Return [x, y] of the center of cell containing provided text 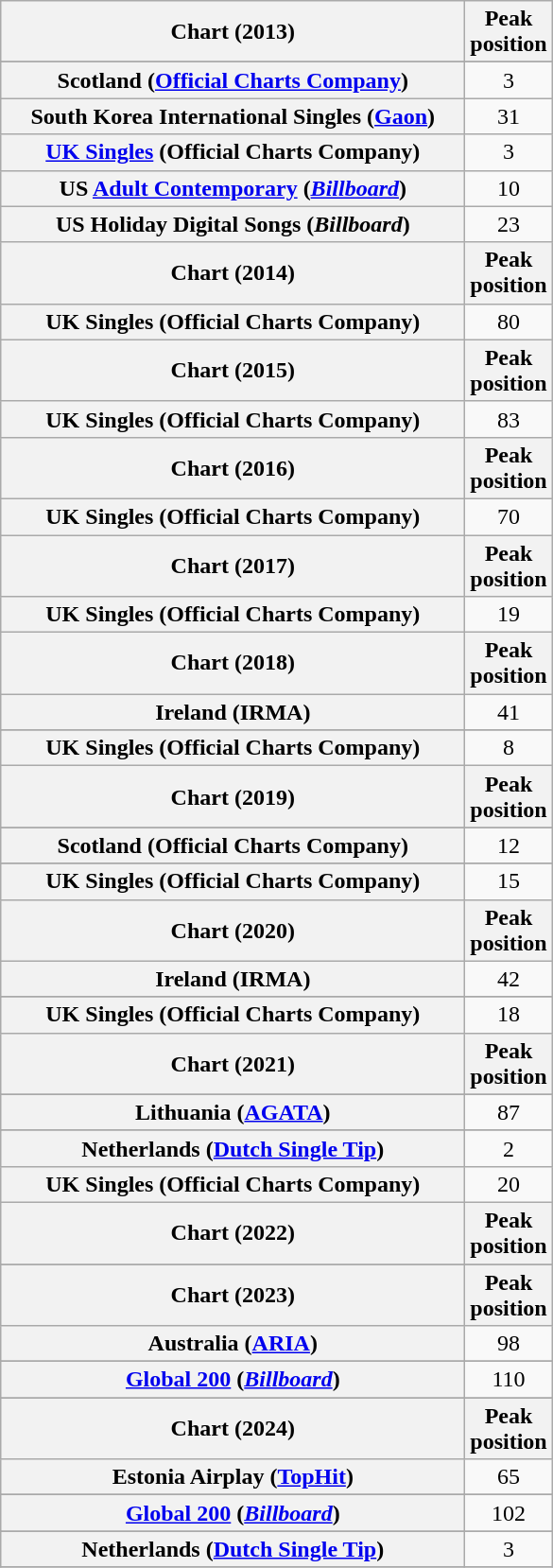
Chart (2024) [233, 1428]
15 [509, 881]
31 [509, 116]
65 [509, 1477]
110 [509, 1380]
23 [509, 224]
Chart (2020) [233, 931]
18 [509, 1015]
Chart (2019) [233, 796]
US Adult Contemporary (Billboard) [233, 188]
80 [509, 322]
US Holiday Digital Songs (Billboard) [233, 224]
Australia (ARIA) [233, 1344]
41 [509, 712]
83 [509, 419]
42 [509, 979]
Lithuania (AGATA) [233, 1112]
19 [509, 615]
South Korea International Singles (Gaon) [233, 116]
102 [509, 1513]
70 [509, 516]
Chart (2016) [233, 467]
87 [509, 1112]
2 [509, 1148]
Chart (2021) [233, 1063]
Chart (2014) [233, 272]
8 [509, 748]
Chart (2017) [233, 566]
Estonia Airplay (TopHit) [233, 1477]
Chart (2015) [233, 371]
Chart (2022) [233, 1233]
10 [509, 188]
12 [509, 845]
Chart (2023) [233, 1294]
98 [509, 1344]
Chart (2013) [233, 32]
20 [509, 1184]
Chart (2018) [233, 664]
